For the text-containing cell, return its midpoint in [x, y] coordinate format. 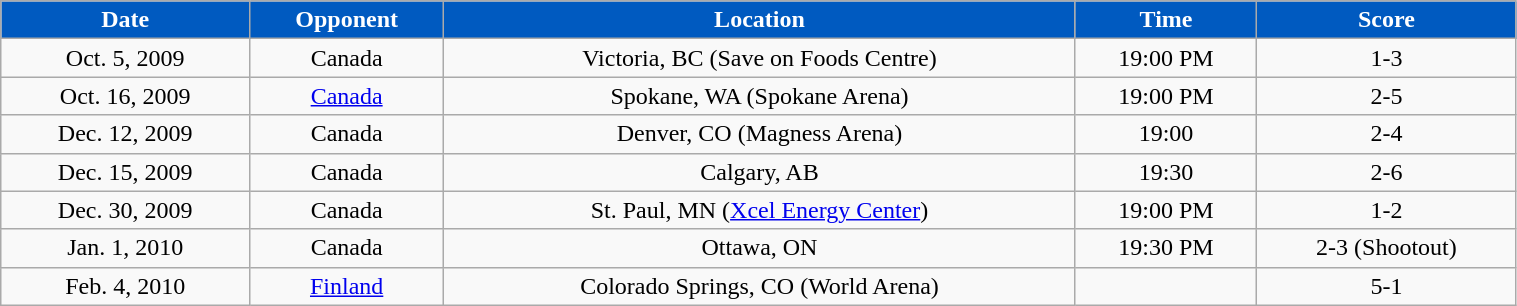
19:00 [1166, 134]
1-3 [1386, 58]
Calgary, AB [760, 172]
Denver, CO (Magness Arena) [760, 134]
Colorado Springs, CO (World Arena) [760, 286]
Ottawa, ON [760, 248]
Location [760, 20]
Jan. 1, 2010 [126, 248]
Spokane, WA (Spokane Arena) [760, 96]
2-4 [1386, 134]
Victoria, BC (Save on Foods Centre) [760, 58]
1-2 [1386, 210]
2-3 (Shootout) [1386, 248]
Oct. 5, 2009 [126, 58]
5-1 [1386, 286]
St. Paul, MN (Xcel Energy Center) [760, 210]
19:30 PM [1166, 248]
2-6 [1386, 172]
Dec. 15, 2009 [126, 172]
2-5 [1386, 96]
Time [1166, 20]
Finland [347, 286]
Date [126, 20]
Dec. 12, 2009 [126, 134]
19:30 [1166, 172]
Oct. 16, 2009 [126, 96]
Feb. 4, 2010 [126, 286]
Score [1386, 20]
Dec. 30, 2009 [126, 210]
Opponent [347, 20]
